For the text-containing cell, return its midpoint in (X, Y) coordinate format. 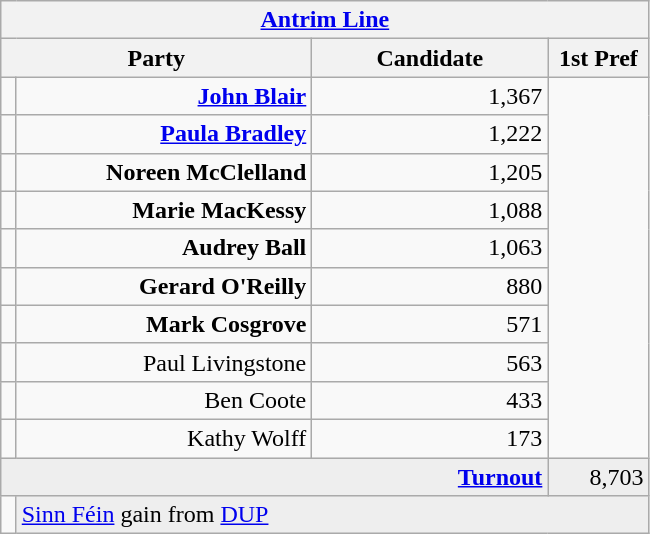
Candidate (430, 58)
Sinn Féin gain from DUP (332, 515)
1,063 (430, 248)
Party (156, 58)
Audrey Ball (164, 248)
571 (430, 324)
Antrim Line (325, 20)
1,088 (430, 210)
1st Pref (598, 58)
1,367 (430, 96)
Mark Cosgrove (164, 324)
880 (430, 286)
433 (430, 400)
Ben Coote (164, 400)
Kathy Wolff (164, 438)
John Blair (164, 96)
Paula Bradley (164, 134)
Paul Livingstone (164, 362)
8,703 (598, 477)
Turnout (274, 477)
Gerard O'Reilly (164, 286)
Noreen McClelland (164, 172)
563 (430, 362)
1,205 (430, 172)
1,222 (430, 134)
173 (430, 438)
Marie MacKessy (164, 210)
